Find where the given text appears and provide that cell's center as (x, y) coordinate. 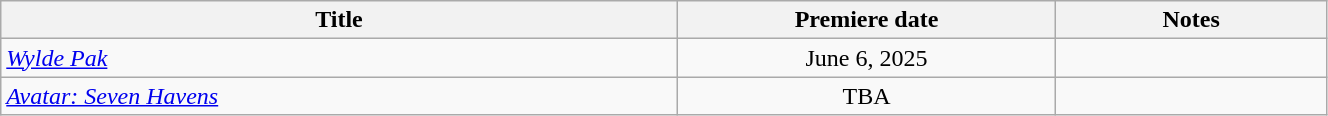
Wylde Pak (339, 58)
June 6, 2025 (866, 58)
TBA (866, 96)
Title (339, 20)
Avatar: Seven Havens (339, 96)
Premiere date (866, 20)
Notes (1192, 20)
